Locate the cell with the specified text and output its (X, Y) center coordinate. 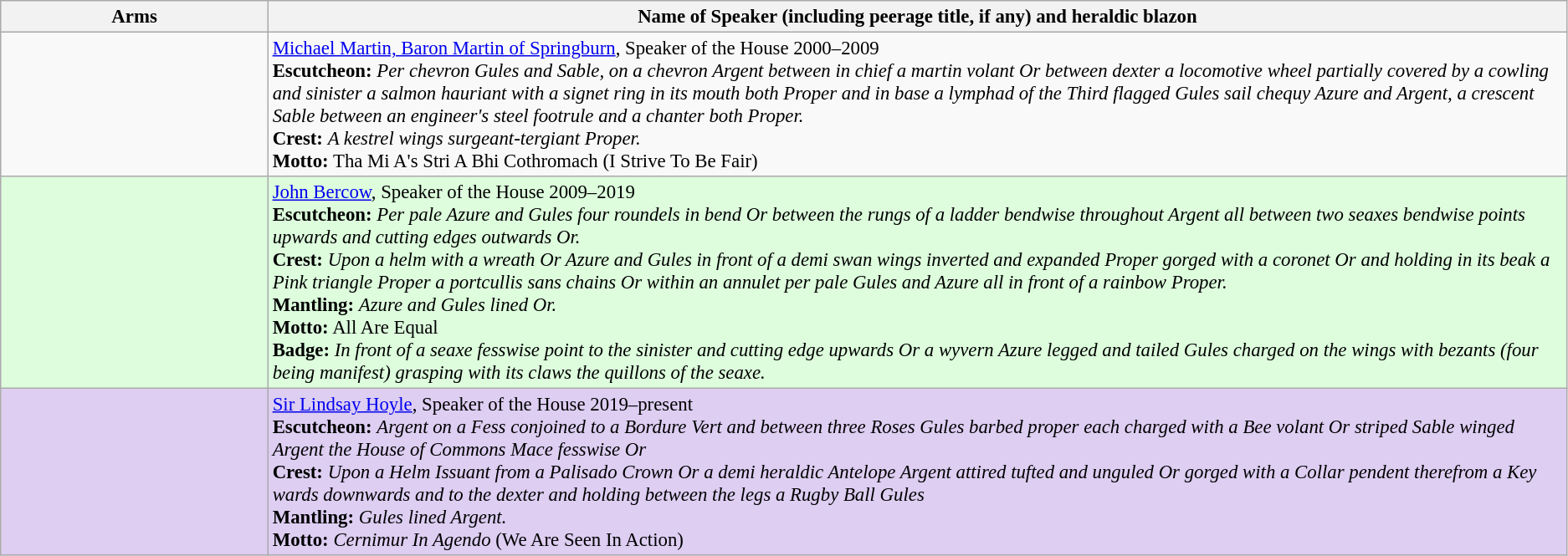
Name of Speaker (including peerage title, if any) and heraldic blazon (917, 17)
Arms (135, 17)
